Scan for the cell matching the given text and deliver its [X, Y] coordinate at center. 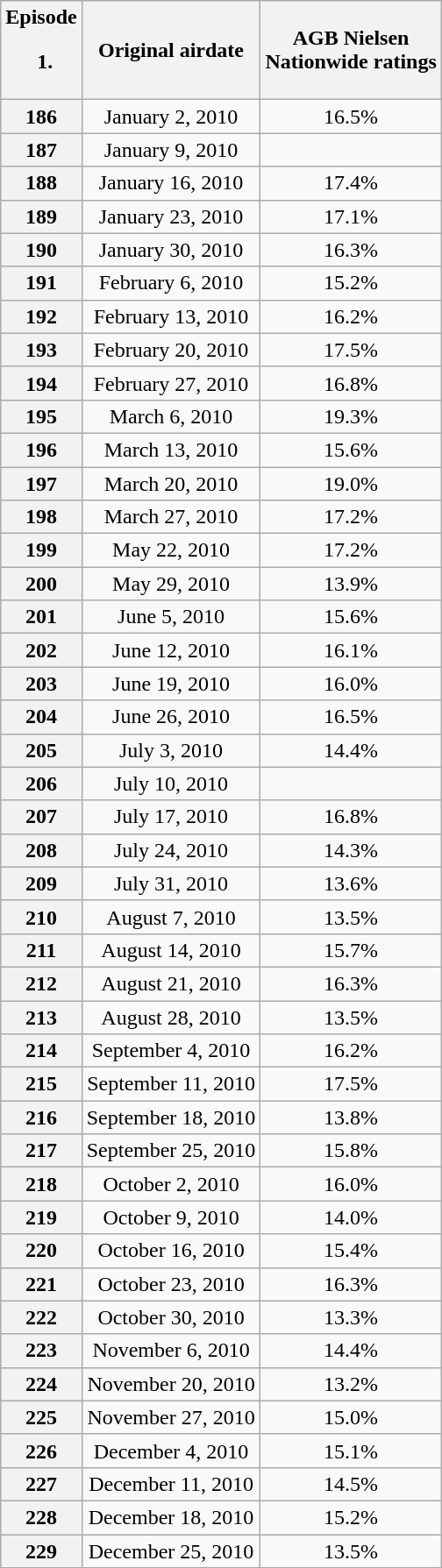
15.1% [351, 1451]
212 [41, 983]
October 16, 2010 [171, 1251]
July 3, 2010 [171, 750]
15.7% [351, 950]
February 6, 2010 [171, 283]
223 [41, 1351]
October 2, 2010 [171, 1184]
September 4, 2010 [171, 1051]
Original airdate [171, 51]
16.1% [351, 650]
219 [41, 1217]
December 25, 2010 [171, 1550]
215 [41, 1084]
December 4, 2010 [171, 1451]
229 [41, 1550]
December 18, 2010 [171, 1517]
227 [41, 1484]
19.0% [351, 483]
208 [41, 850]
14.0% [351, 1217]
July 10, 2010 [171, 784]
March 6, 2010 [171, 416]
224 [41, 1384]
June 12, 2010 [171, 650]
198 [41, 517]
187 [41, 150]
13.3% [351, 1317]
July 24, 2010 [171, 850]
204 [41, 717]
195 [41, 416]
January 30, 2010 [171, 250]
December 11, 2010 [171, 1484]
199 [41, 550]
206 [41, 784]
197 [41, 483]
May 22, 2010 [171, 550]
July 17, 2010 [171, 817]
June 5, 2010 [171, 617]
213 [41, 1018]
17.1% [351, 216]
February 13, 2010 [171, 316]
13.2% [351, 1384]
209 [41, 883]
202 [41, 650]
November 20, 2010 [171, 1384]
October 9, 2010 [171, 1217]
Episode [41, 51]
August 14, 2010 [171, 950]
13.8% [351, 1117]
201 [41, 617]
200 [41, 584]
March 13, 2010 [171, 450]
August 21, 2010 [171, 983]
211 [41, 950]
14.5% [351, 1484]
15.0% [351, 1417]
September 25, 2010 [171, 1151]
225 [41, 1417]
194 [41, 383]
13.9% [351, 584]
17.4% [351, 183]
222 [41, 1317]
228 [41, 1517]
February 27, 2010 [171, 383]
15.8% [351, 1151]
October 30, 2010 [171, 1317]
210 [41, 917]
14.3% [351, 850]
216 [41, 1117]
196 [41, 450]
June 19, 2010 [171, 684]
January 2, 2010 [171, 117]
May 29, 2010 [171, 584]
207 [41, 817]
February 20, 2010 [171, 350]
June 26, 2010 [171, 717]
AGB NielsenNationwide ratings [351, 51]
March 27, 2010 [171, 517]
226 [41, 1451]
August 28, 2010 [171, 1018]
193 [41, 350]
220 [41, 1251]
221 [41, 1284]
203 [41, 684]
191 [41, 283]
November 6, 2010 [171, 1351]
January 16, 2010 [171, 183]
September 18, 2010 [171, 1117]
March 20, 2010 [171, 483]
January 23, 2010 [171, 216]
190 [41, 250]
January 9, 2010 [171, 150]
192 [41, 316]
15.4% [351, 1251]
188 [41, 183]
July 31, 2010 [171, 883]
214 [41, 1051]
13.6% [351, 883]
205 [41, 750]
19.3% [351, 416]
218 [41, 1184]
189 [41, 216]
217 [41, 1151]
186 [41, 117]
September 11, 2010 [171, 1084]
August 7, 2010 [171, 917]
November 27, 2010 [171, 1417]
October 23, 2010 [171, 1284]
